Output the (x, y) coordinate of the center of the cell containing the given text.  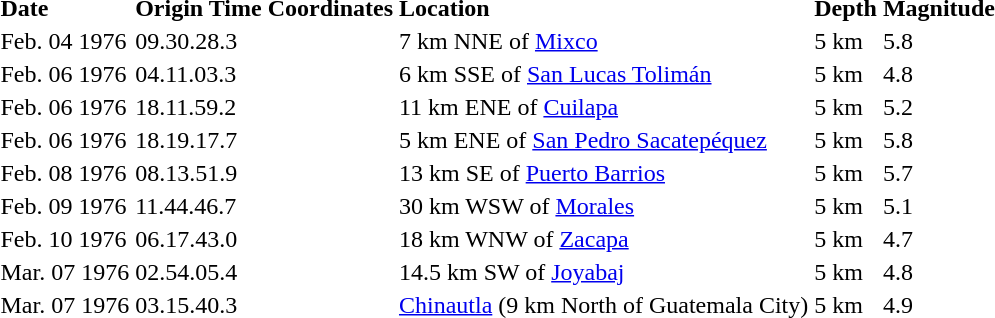
13 km SE of Puerto Barrios (603, 173)
06.17.43.0 (198, 239)
02.54.05.4 (198, 272)
6 km SSE of San Lucas Tolimán (603, 74)
30 km WSW of Morales (603, 206)
08.13.51.9 (198, 173)
11 km ENE of Cuilapa (603, 107)
7 km NNE of Mixco (603, 41)
5 km ENE of San Pedro Sacatepéquez (603, 140)
11.44.46.7 (198, 206)
18.19.17.7 (198, 140)
14.5 km SW of Joyabaj (603, 272)
18.11.59.2 (198, 107)
09.30.28.3 (198, 41)
18 km WNW of Zacapa (603, 239)
04.11.03.3 (198, 74)
